Scan for the cell matching the given text and deliver its [X, Y] coordinate at center. 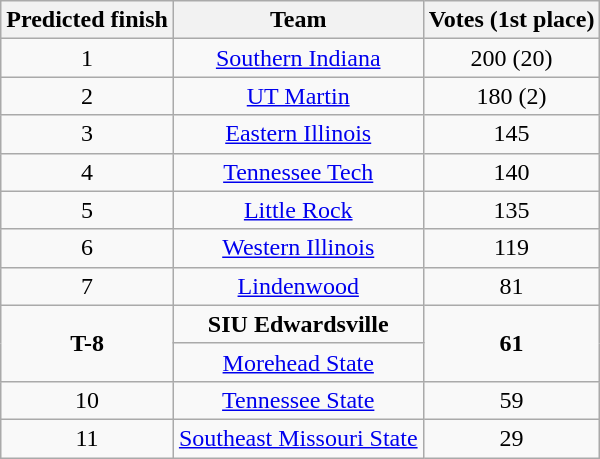
61 [512, 343]
59 [512, 400]
135 [512, 210]
T-8 [88, 343]
180 (2) [512, 96]
Western Illinois [298, 248]
29 [512, 438]
Southern Indiana [298, 58]
4 [88, 172]
2 [88, 96]
Lindenwood [298, 286]
SIU Edwardsville [298, 324]
81 [512, 286]
Tennessee Tech [298, 172]
Eastern Illinois [298, 134]
145 [512, 134]
Predicted finish [88, 20]
7 [88, 286]
119 [512, 248]
Team [298, 20]
5 [88, 210]
200 (20) [512, 58]
1 [88, 58]
3 [88, 134]
6 [88, 248]
140 [512, 172]
UT Martin [298, 96]
10 [88, 400]
Morehead State [298, 362]
Southeast Missouri State [298, 438]
Tennessee State [298, 400]
Little Rock [298, 210]
11 [88, 438]
Votes (1st place) [512, 20]
